Return the [x, y] coordinate for the center point of the cell that contains the specified text.  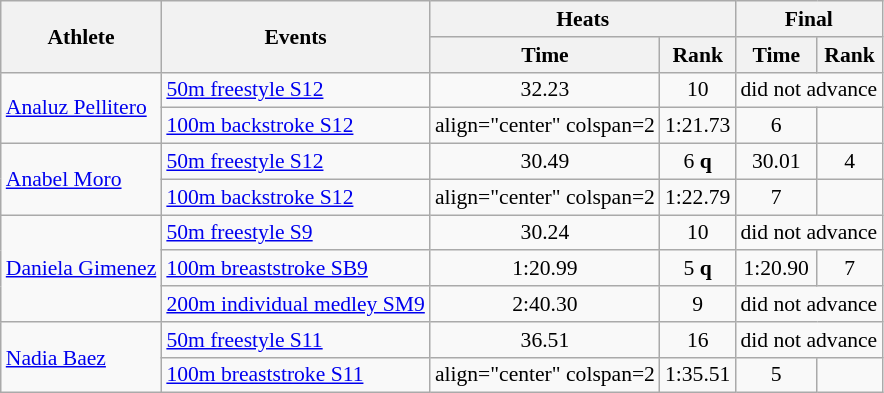
5 [776, 375]
5 q [698, 269]
50m freestyle S9 [296, 233]
1:21.73 [698, 126]
Final [808, 19]
30.24 [545, 233]
1:22.79 [698, 197]
Daniela Gimenez [82, 268]
30.49 [545, 162]
6 [776, 126]
Analuz Pellitero [82, 108]
32.23 [545, 90]
50m freestyle S11 [296, 340]
Athlete [82, 36]
100m breaststroke SB9 [296, 269]
36.51 [545, 340]
Anabel Moro [82, 180]
Events [296, 36]
1:35.51 [698, 375]
6 q [698, 162]
1:20.90 [776, 269]
16 [698, 340]
4 [850, 162]
2:40.30 [545, 304]
200m individual medley SM9 [296, 304]
Nadia Baez [82, 358]
9 [698, 304]
1:20.99 [545, 269]
Heats [583, 19]
100m breaststroke S11 [296, 375]
30.01 [776, 162]
